Output the [X, Y] coordinate of the center of the cell containing the given text.  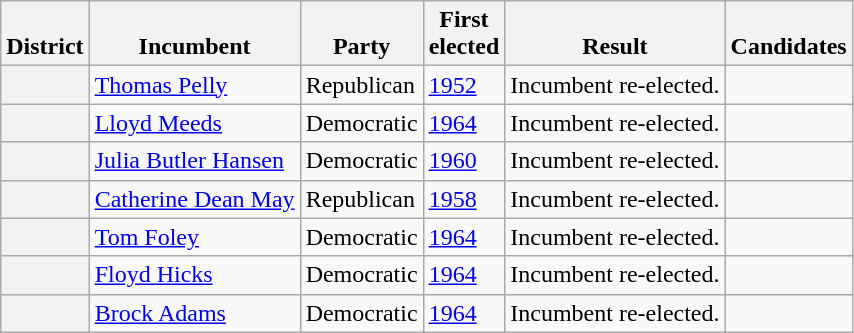
Lloyd Meeds [194, 123]
1958 [464, 199]
District [45, 34]
Thomas Pelly [194, 85]
Brock Adams [194, 313]
Floyd Hicks [194, 275]
Catherine Dean May [194, 199]
Result [615, 34]
Candidates [788, 34]
Incumbent [194, 34]
1960 [464, 161]
Julia Butler Hansen [194, 161]
Party [362, 34]
Tom Foley [194, 237]
Firstelected [464, 34]
1952 [464, 85]
